Return [x, y] of the center of cell containing provided text 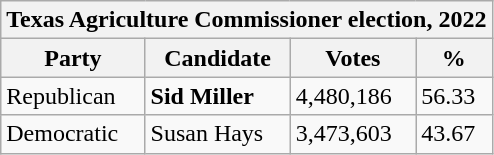
Sid Miller [218, 96]
3,473,603 [353, 134]
% [454, 58]
Democratic [73, 134]
43.67 [454, 134]
Susan Hays [218, 134]
Texas Agriculture Commissioner election, 2022 [246, 20]
Party [73, 58]
4,480,186 [353, 96]
Republican [73, 96]
Candidate [218, 58]
Votes [353, 58]
56.33 [454, 96]
